Detect which cell encompasses the target text, then output its (x, y) center coordinate. 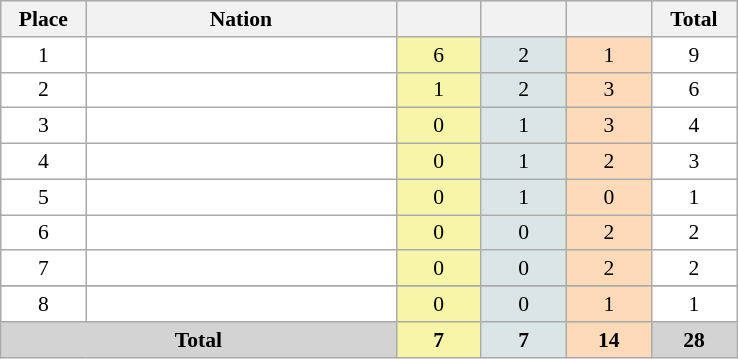
Place (44, 19)
9 (694, 55)
28 (694, 340)
5 (44, 197)
14 (608, 340)
Nation (241, 19)
8 (44, 304)
